Capture the cell that displays the provided text and extract its [X, Y] central coordinate. 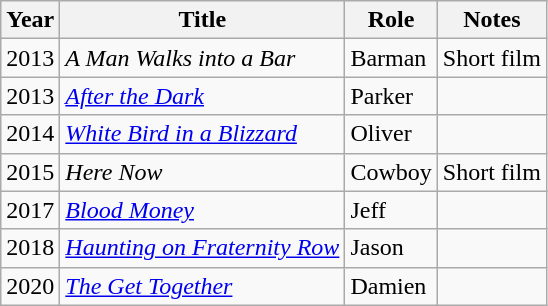
White Bird in a Blizzard [202, 134]
Haunting on Fraternity Row [202, 248]
The Get Together [202, 286]
Parker [391, 96]
2014 [30, 134]
Title [202, 20]
2020 [30, 286]
Blood Money [202, 210]
Jason [391, 248]
Cowboy [391, 172]
After the Dark [202, 96]
Oliver [391, 134]
Barman [391, 58]
A Man Walks into a Bar [202, 58]
2018 [30, 248]
Here Now [202, 172]
Jeff [391, 210]
Damien [391, 286]
Role [391, 20]
Year [30, 20]
Notes [492, 20]
2015 [30, 172]
2017 [30, 210]
